Pinpoint the cell where the given text exists, returning its (x, y) midpoint coordinate. 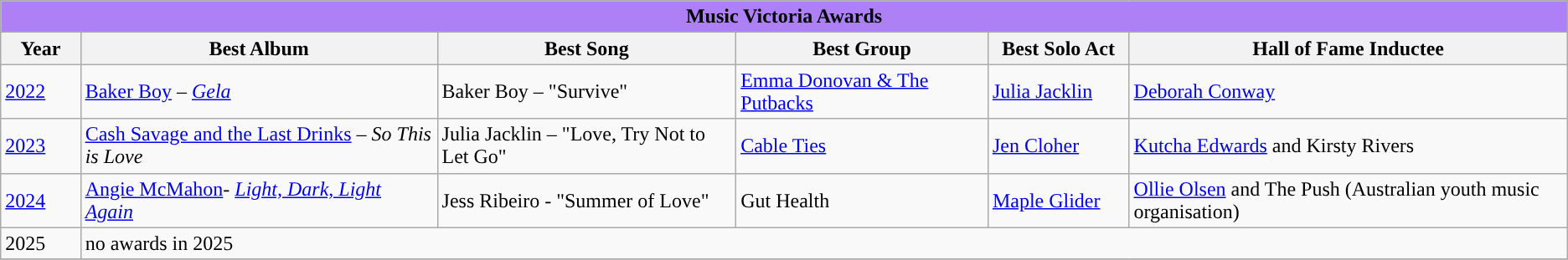
Maple Glider (1059, 201)
Best Group (863, 48)
2023 (40, 145)
Hall of Fame Inductee (1349, 48)
Cash Savage and the Last Drinks – So This is Love (259, 145)
Angie McMahon- Light, Dark, Light Again (259, 201)
Best Album (259, 48)
Year (40, 48)
Emma Donovan & The Putbacks (863, 92)
Baker Boy – Gela (259, 92)
2022 (40, 92)
Baker Boy – "Survive" (586, 92)
Deborah Conway (1349, 92)
2024 (40, 201)
Best Song (586, 48)
no awards in 2025 (824, 243)
2025 (40, 243)
Julia Jacklin – "Love, Try Not to Let Go" (586, 145)
Music Victoria Awards (784, 17)
Kutcha Edwards and Kirsty Rivers (1349, 145)
Ollie Olsen and The Push (Australian youth music organisation) (1349, 201)
Jess Ribeiro - "Summer of Love" (586, 201)
Cable Ties (863, 145)
Best Solo Act (1059, 48)
Gut Health (863, 201)
Jen Cloher (1059, 145)
Julia Jacklin (1059, 92)
